Detect which cell encompasses the target text, then output its (x, y) center coordinate. 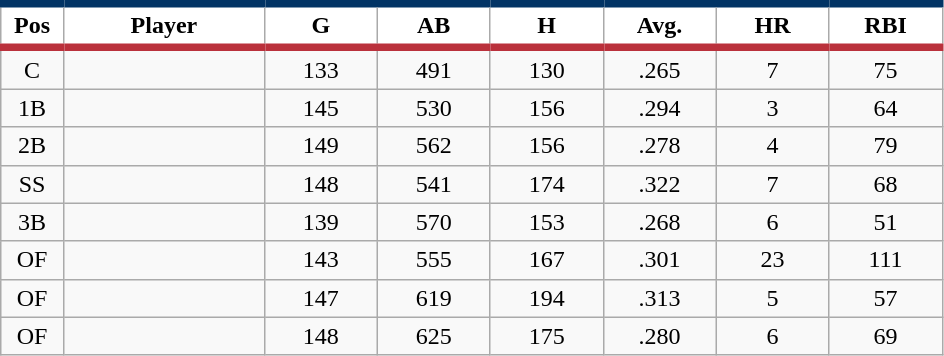
Pos (32, 26)
174 (546, 184)
5 (772, 298)
.322 (660, 184)
SS (32, 184)
167 (546, 260)
C (32, 68)
619 (434, 298)
AB (434, 26)
.313 (660, 298)
130 (546, 68)
Avg. (660, 26)
75 (886, 68)
149 (320, 146)
64 (886, 108)
.301 (660, 260)
Player (164, 26)
194 (546, 298)
111 (886, 260)
143 (320, 260)
79 (886, 146)
4 (772, 146)
1B (32, 108)
57 (886, 298)
69 (886, 336)
625 (434, 336)
491 (434, 68)
147 (320, 298)
145 (320, 108)
.265 (660, 68)
51 (886, 222)
3B (32, 222)
139 (320, 222)
.280 (660, 336)
153 (546, 222)
2B (32, 146)
G (320, 26)
555 (434, 260)
175 (546, 336)
133 (320, 68)
562 (434, 146)
.278 (660, 146)
530 (434, 108)
H (546, 26)
541 (434, 184)
.268 (660, 222)
23 (772, 260)
68 (886, 184)
3 (772, 108)
HR (772, 26)
570 (434, 222)
.294 (660, 108)
RBI (886, 26)
